Detect which cell encompasses the target text, then output its [X, Y] center coordinate. 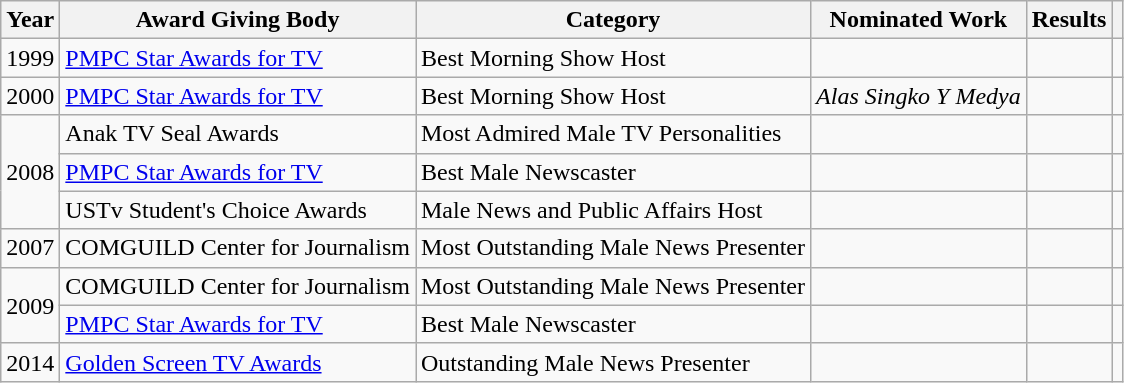
Nominated Work [919, 20]
Year [30, 20]
2000 [30, 96]
2014 [30, 362]
Results [1069, 20]
Most Admired Male TV Personalities [614, 134]
2008 [30, 172]
2009 [30, 305]
Golden Screen TV Awards [238, 362]
Outstanding Male News Presenter [614, 362]
2007 [30, 248]
USTv Student's Choice Awards [238, 210]
Category [614, 20]
1999 [30, 58]
Male News and Public Affairs Host [614, 210]
Award Giving Body [238, 20]
Alas Singko Y Medya [919, 96]
Anak TV Seal Awards [238, 134]
